Scan for the cell matching the given text and deliver its (X, Y) coordinate at center. 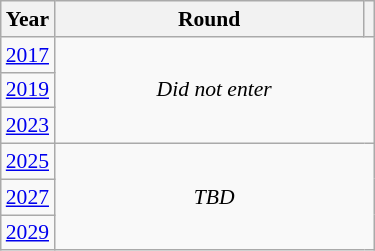
Year (28, 19)
2019 (28, 90)
2029 (28, 233)
2023 (28, 126)
Did not enter (214, 90)
2017 (28, 55)
TBD (214, 198)
Round (209, 19)
2027 (28, 197)
2025 (28, 162)
